Scan for the cell matching the given text and deliver its [x, y] coordinate at center. 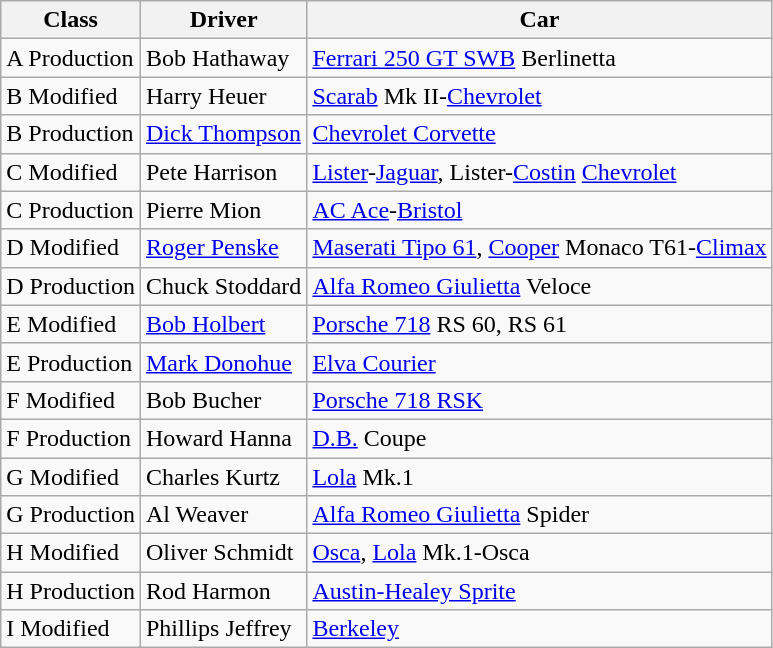
I Modified [71, 629]
Chuck Stoddard [223, 286]
E Production [71, 362]
Pierre Mion [223, 210]
C Modified [71, 172]
G Modified [71, 477]
Rod Harmon [223, 591]
Charles Kurtz [223, 477]
Al Weaver [223, 515]
Chevrolet Corvette [540, 134]
Lola Mk.1 [540, 477]
F Production [71, 438]
Driver [223, 20]
Alfa Romeo Giulietta Spider [540, 515]
Lister-Jaguar, Lister-Costin Chevrolet [540, 172]
D Modified [71, 248]
G Production [71, 515]
Porsche 718 RS 60, RS 61 [540, 324]
Bob Hathaway [223, 58]
Bob Bucher [223, 400]
Ferrari 250 GT SWB Berlinetta [540, 58]
Oliver Schmidt [223, 553]
AC Ace-Bristol [540, 210]
Scarab Mk II-Chevrolet [540, 96]
H Modified [71, 553]
A Production [71, 58]
Mark Donohue [223, 362]
Porsche 718 RSK [540, 400]
H Production [71, 591]
Car [540, 20]
Elva Courier [540, 362]
E Modified [71, 324]
B Production [71, 134]
D Production [71, 286]
Phillips Jeffrey [223, 629]
Harry Heuer [223, 96]
C Production [71, 210]
D.B. Coupe [540, 438]
B Modified [71, 96]
Maserati Tipo 61, Cooper Monaco T61-Climax [540, 248]
Osca, Lola Mk.1-Osca [540, 553]
Roger Penske [223, 248]
F Modified [71, 400]
Alfa Romeo Giulietta Veloce [540, 286]
Class [71, 20]
Howard Hanna [223, 438]
Berkeley [540, 629]
Bob Holbert [223, 324]
Pete Harrison [223, 172]
Austin-Healey Sprite [540, 591]
Dick Thompson [223, 134]
